Provide the (x, y) coordinate of the cell's center where the given text is located.  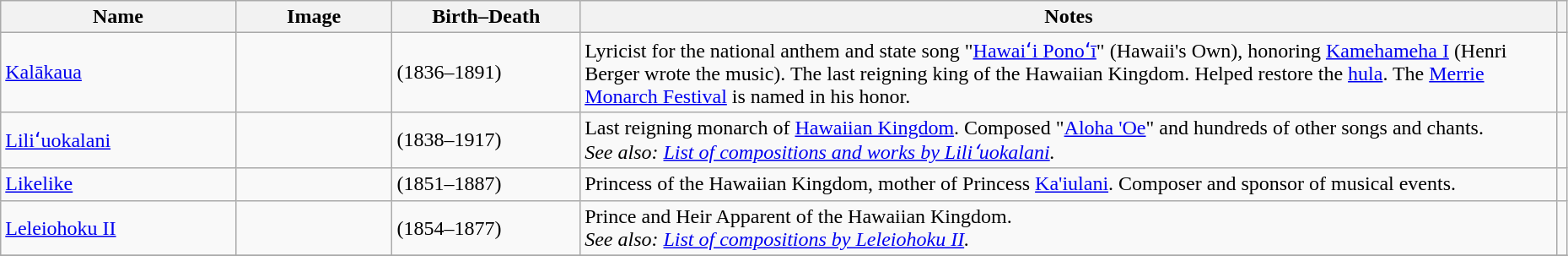
Leleiohoku II (118, 228)
Kalākaua (118, 73)
(1854–1877) (486, 228)
(1851–1887) (486, 184)
Name (118, 17)
Liliʻuokalani (118, 140)
Princess of the Hawaiian Kingdom, mother of Princess Ka'iulani. Composer and sponsor of musical events. (1070, 184)
Birth–Death (486, 17)
Image (314, 17)
(1838–1917) (486, 140)
Prince and Heir Apparent of the Hawaiian Kingdom.See also: List of compositions by Leleiohoku II. (1070, 228)
(1836–1891) (486, 73)
Notes (1070, 17)
Likelike (118, 184)
